Identify which cell holds the provided text, then report its [x, y] central coordinate. 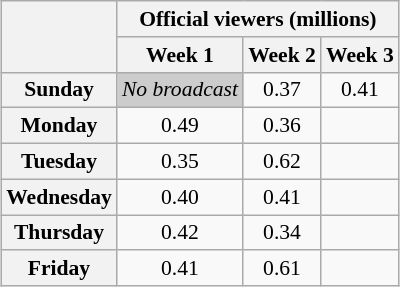
No broadcast [180, 90]
Official viewers (millions) [258, 19]
Week 3 [360, 55]
Week 1 [180, 55]
Sunday [59, 90]
0.36 [282, 126]
Friday [59, 269]
0.34 [282, 233]
0.40 [180, 197]
0.37 [282, 90]
Monday [59, 126]
0.49 [180, 126]
Wednesday [59, 197]
0.42 [180, 233]
Tuesday [59, 162]
0.62 [282, 162]
0.61 [282, 269]
0.35 [180, 162]
Thursday [59, 233]
Week 2 [282, 55]
